From the cell containing the given text, extract its center point as (X, Y) coordinate. 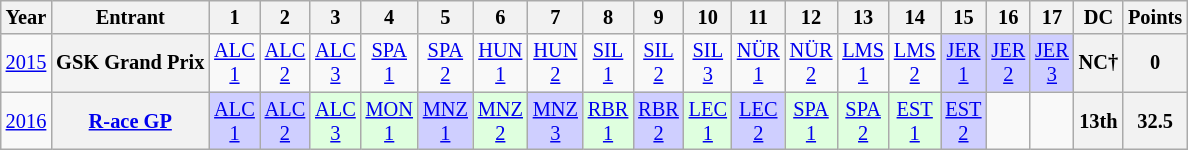
1 (234, 17)
EST1 (915, 121)
6 (500, 17)
SIL2 (658, 63)
8 (608, 17)
4 (390, 17)
LMS1 (863, 63)
16 (1008, 17)
15 (963, 17)
2016 (26, 121)
3 (335, 17)
17 (1052, 17)
SIL3 (708, 63)
13th (1098, 121)
2 (285, 17)
NÜR1 (758, 63)
EST2 (963, 121)
13 (863, 17)
LMS2 (915, 63)
14 (915, 17)
LEC2 (758, 121)
MNZ1 (446, 121)
Points (1155, 17)
GSK Grand Prix (130, 63)
NÜR2 (812, 63)
32.5 (1155, 121)
MNZ3 (556, 121)
SIL1 (608, 63)
2015 (26, 63)
10 (708, 17)
JER2 (1008, 63)
RBR1 (608, 121)
Entrant (130, 17)
5 (446, 17)
7 (556, 17)
HUN1 (500, 63)
JER3 (1052, 63)
HUN2 (556, 63)
DC (1098, 17)
Year (26, 17)
11 (758, 17)
JER1 (963, 63)
0 (1155, 63)
R-ace GP (130, 121)
RBR2 (658, 121)
MNZ2 (500, 121)
MON1 (390, 121)
NC† (1098, 63)
9 (658, 17)
12 (812, 17)
LEC1 (708, 121)
